Determine the (X, Y) coordinate at the center of the cell enclosing the given text.  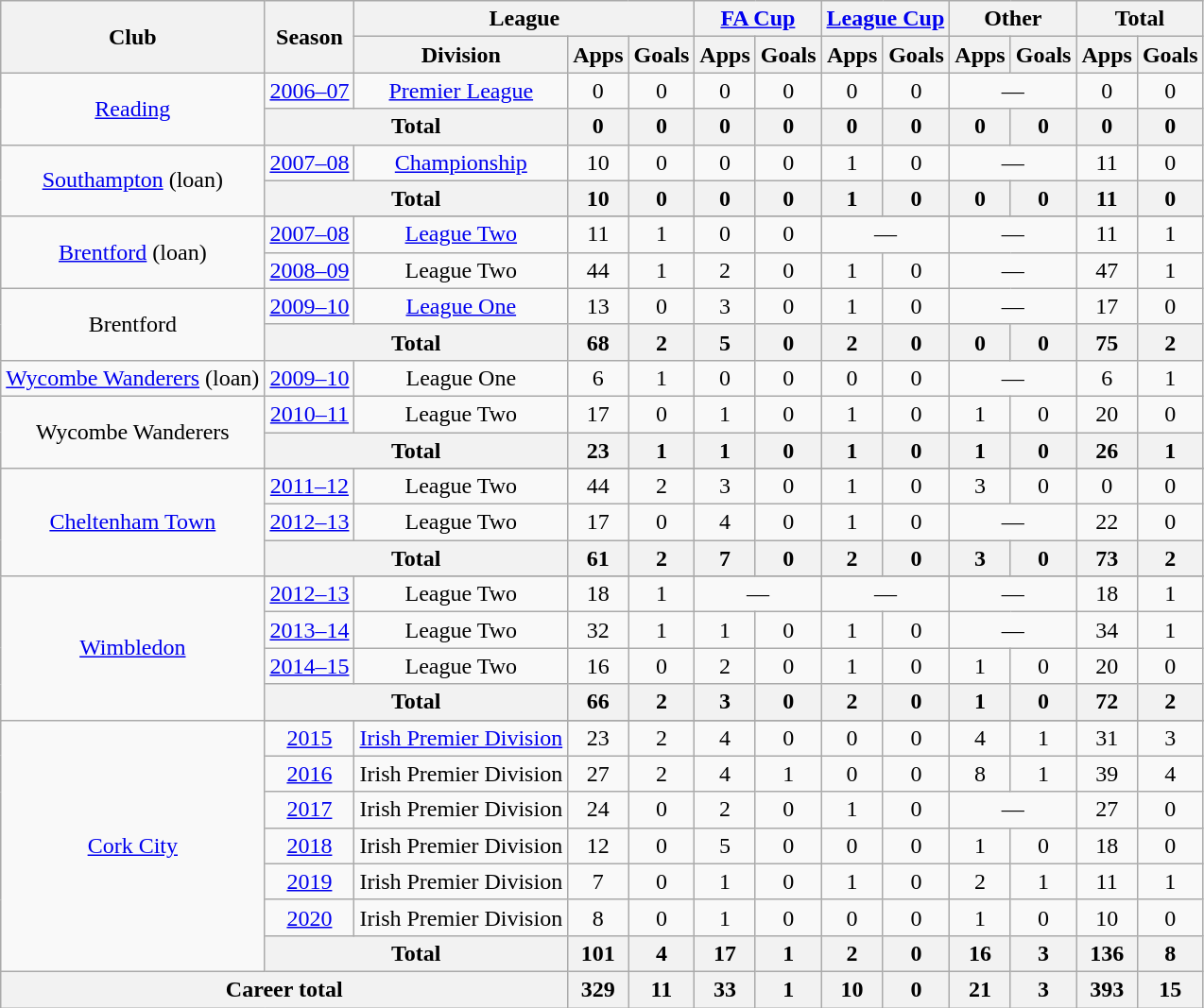
Reading (132, 109)
72 (1107, 702)
Brentford (loan) (132, 252)
Brentford (132, 324)
329 (598, 989)
2010–11 (310, 414)
Cork City (132, 846)
League Cup (886, 19)
2016 (310, 774)
Southampton (loan) (132, 180)
393 (1107, 989)
15 (1170, 989)
2013–14 (310, 630)
24 (598, 810)
34 (1107, 630)
2015 (310, 738)
26 (1107, 451)
2018 (310, 846)
Other (1013, 19)
136 (1107, 953)
Career total (284, 989)
22 (1107, 522)
101 (598, 953)
FA Cup (758, 19)
73 (1107, 558)
2014–15 (310, 666)
32 (598, 630)
39 (1107, 774)
Division (461, 55)
2017 (310, 810)
Wimbledon (132, 648)
61 (598, 558)
21 (980, 989)
33 (725, 989)
Club (132, 37)
13 (598, 306)
2019 (310, 881)
Championship (461, 162)
68 (598, 342)
47 (1107, 270)
Premier League (461, 91)
Season (310, 37)
31 (1107, 738)
Wycombe Wanderers (132, 432)
2006–07 (310, 91)
66 (598, 702)
Wycombe Wanderers (loan) (132, 378)
League (525, 19)
2020 (310, 917)
2011–12 (310, 487)
75 (1107, 342)
Cheltenham Town (132, 522)
12 (598, 846)
2008–09 (310, 270)
